Return [x, y] of the center of cell containing provided text 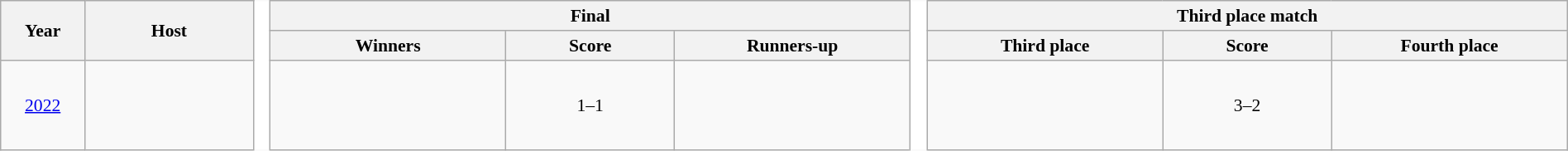
Third place match [1247, 16]
Final [590, 16]
Third place [1045, 46]
Year [43, 30]
Host [170, 30]
Runners-up [792, 46]
2022 [43, 105]
3–2 [1247, 105]
Fourth place [1449, 46]
Winners [389, 46]
1–1 [590, 105]
